Search for the cell housing the specified text and yield its (X, Y) center coordinate. 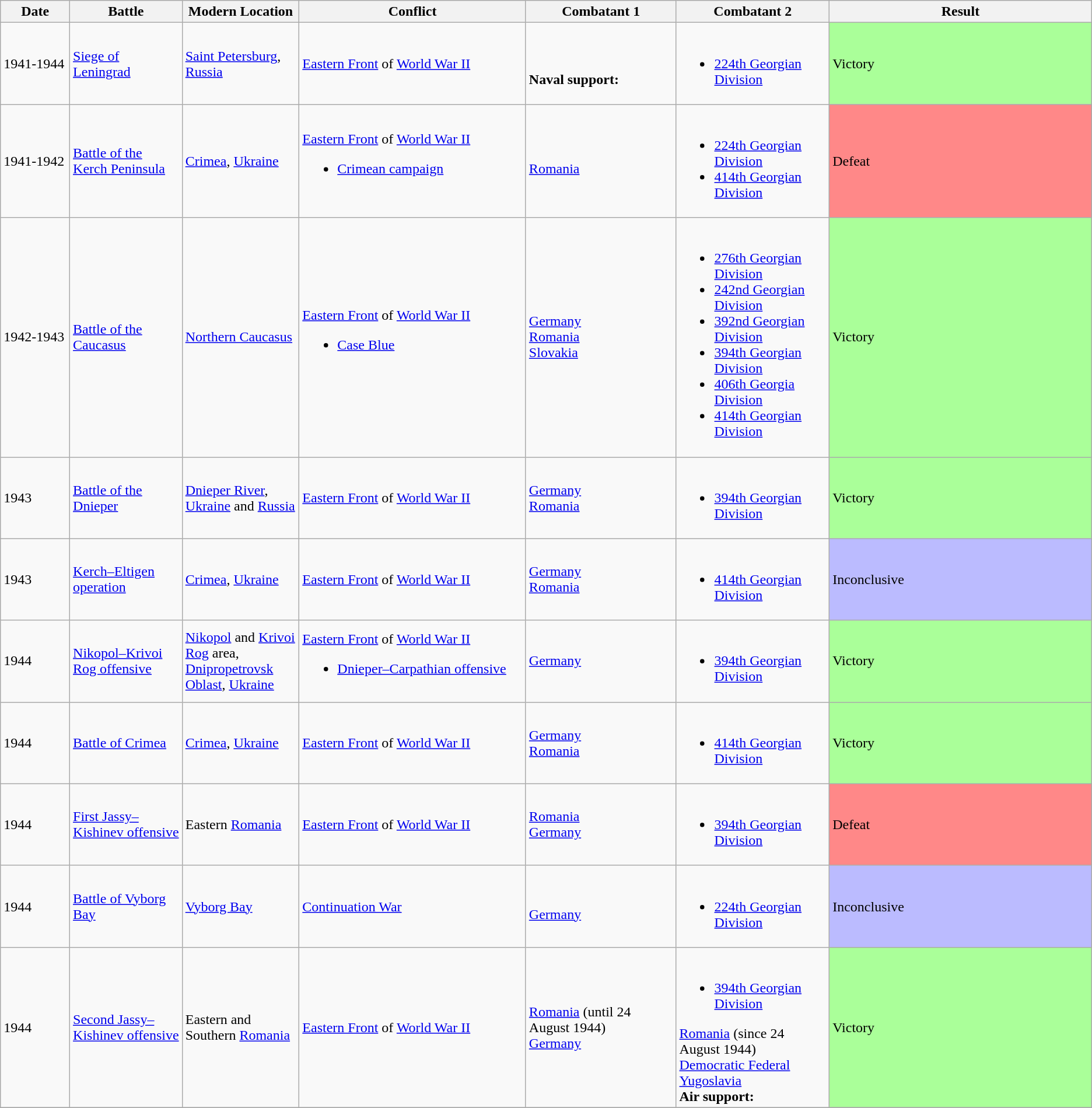
Romania Germany (601, 824)
Conflict (413, 12)
Battle of Vyborg Bay (126, 906)
Combatant 1 (601, 12)
Eastern Romania (240, 824)
Nikopol and Krivoi Rog area, Dnipropetrovsk Oblast, Ukraine (240, 661)
Date (35, 12)
Modern Location (240, 12)
Eastern Front of World War IICase Blue (413, 337)
Combatant 2 (752, 12)
Battle of the Dnieper (126, 498)
1941-1942 (35, 161)
276th Georgian Division242nd Georgian Division392nd Georgian Division394th Georgian Division406th Georgia Division414th Georgian Division (752, 337)
1941-1944 (35, 64)
Germany Romania Slovakia (601, 337)
Kerch–Eltigen operation (126, 579)
Result (961, 12)
First Jassy–Kishinev offensive (126, 824)
224th Georgian Division414th Georgian Division (752, 161)
Saint Petersburg, Russia (240, 64)
Continuation War (413, 906)
Eastern Front of World War IIDnieper–Carpathian offensive (413, 661)
Battle of the Kerch Peninsula (126, 161)
Second Jassy–Kishinev offensive (126, 1027)
Eastern and Southern Romania (240, 1027)
1942-1943 (35, 337)
Northern Caucasus (240, 337)
Dnieper River, Ukraine and Russia (240, 498)
Battle (126, 12)
Battle of Crimea (126, 743)
Romania (601, 161)
394th Georgian Division Romania (since 24 August 1944) Democratic Federal YugoslaviaAir support: (752, 1027)
Naval support: (601, 64)
Romania (until 24 August 1944) Germany (601, 1027)
Nikopol–Krivoi Rog offensive (126, 661)
Vyborg Bay (240, 906)
Battle of the Caucasus (126, 337)
Siege of Leningrad (126, 64)
Eastern Front of World War IICrimean campaign (413, 161)
